Identify which cell holds the provided text, then report its [x, y] central coordinate. 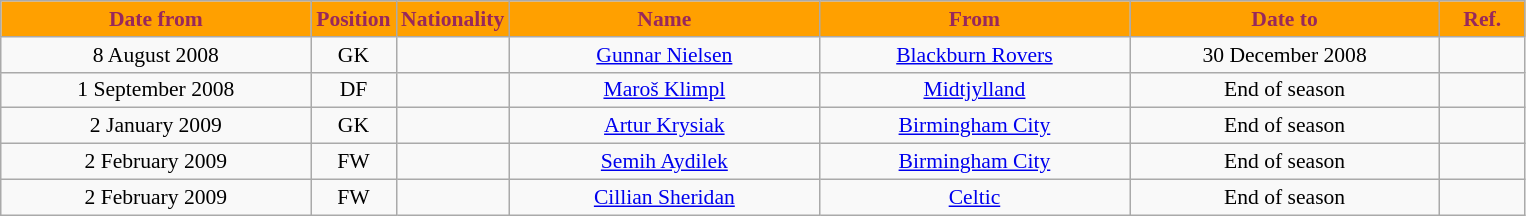
Cillian Sheridan [664, 197]
From [974, 19]
Artur Krysiak [664, 126]
Ref. [1482, 19]
Midtjylland [974, 90]
2 January 2009 [156, 126]
8 August 2008 [156, 55]
Nationality [452, 19]
Maroš Klimpl [664, 90]
Position [354, 19]
30 December 2008 [1285, 55]
DF [354, 90]
Name [664, 19]
Blackburn Rovers [974, 55]
Semih Aydilek [664, 162]
Date to [1285, 19]
Gunnar Nielsen [664, 55]
Date from [156, 19]
1 September 2008 [156, 90]
Celtic [974, 197]
